Detect which cell encompasses the target text, then output its [x, y] center coordinate. 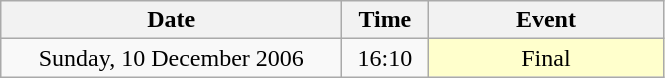
Date [172, 20]
16:10 [385, 58]
Time [385, 20]
Event [546, 20]
Sunday, 10 December 2006 [172, 58]
Final [546, 58]
